Return the (X, Y) coordinate for the center point of the cell that contains the specified text.  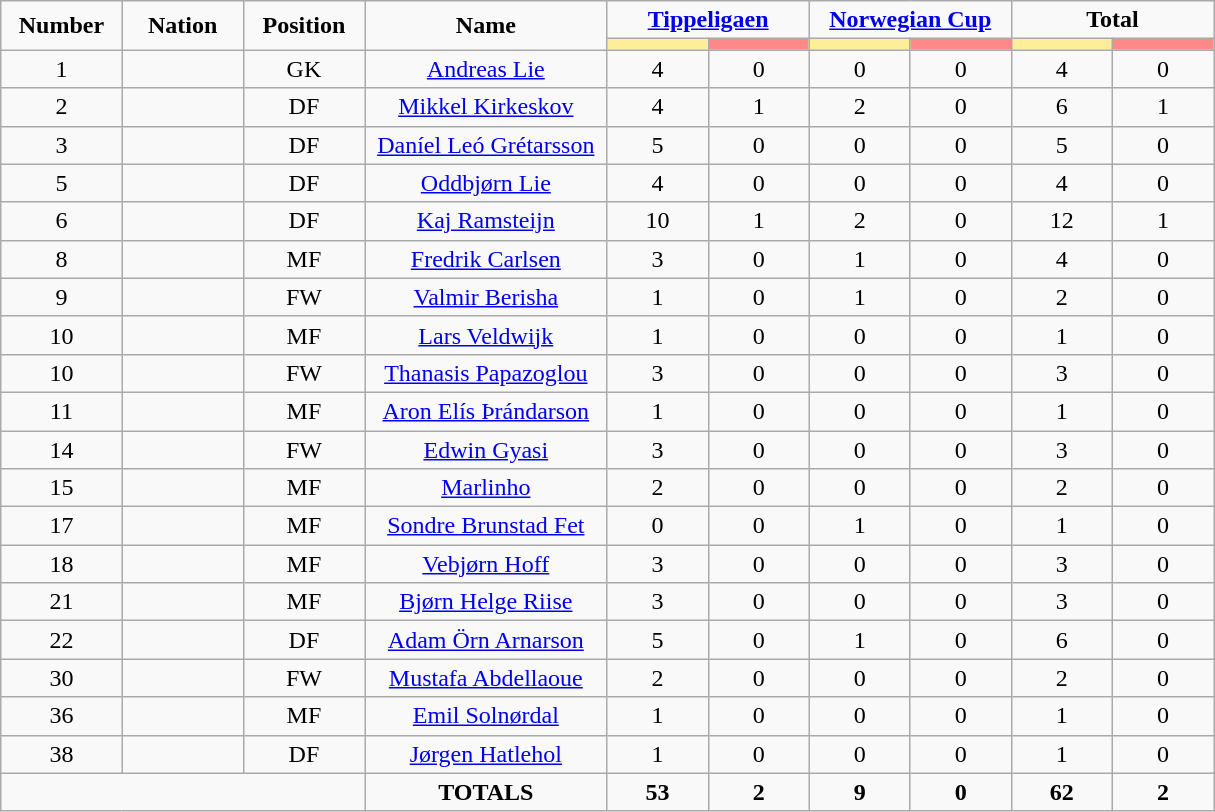
Number (62, 26)
11 (62, 411)
62 (1062, 792)
Nation (182, 26)
30 (62, 678)
Mikkel Kirkeskov (486, 107)
Emil Solnørdal (486, 716)
Fredrik Carlsen (486, 259)
Aron Elís Þrándarson (486, 411)
53 (658, 792)
22 (62, 640)
Marlinho (486, 488)
Name (486, 26)
Adam Örn Arnarson (486, 640)
21 (62, 602)
Valmir Berisha (486, 297)
Sondre Brunstad Fet (486, 526)
GK (304, 69)
Mustafa Abdellaoue (486, 678)
Kaj Ramsteijn (486, 221)
15 (62, 488)
12 (1062, 221)
18 (62, 564)
Norwegian Cup (910, 20)
Oddbjørn Lie (486, 183)
Thanasis Papazoglou (486, 373)
Andreas Lie (486, 69)
38 (62, 754)
8 (62, 259)
Total (1112, 20)
TOTALS (486, 792)
14 (62, 449)
36 (62, 716)
Jørgen Hatlehol (486, 754)
Vebjørn Hoff (486, 564)
Daníel Leó Grétarsson (486, 145)
17 (62, 526)
Tippeligaen (708, 20)
Bjørn Helge Riise (486, 602)
Lars Veldwijk (486, 335)
Position (304, 26)
Edwin Gyasi (486, 449)
